Extract the [X, Y] coordinate from the center of the cell holding the provided text.  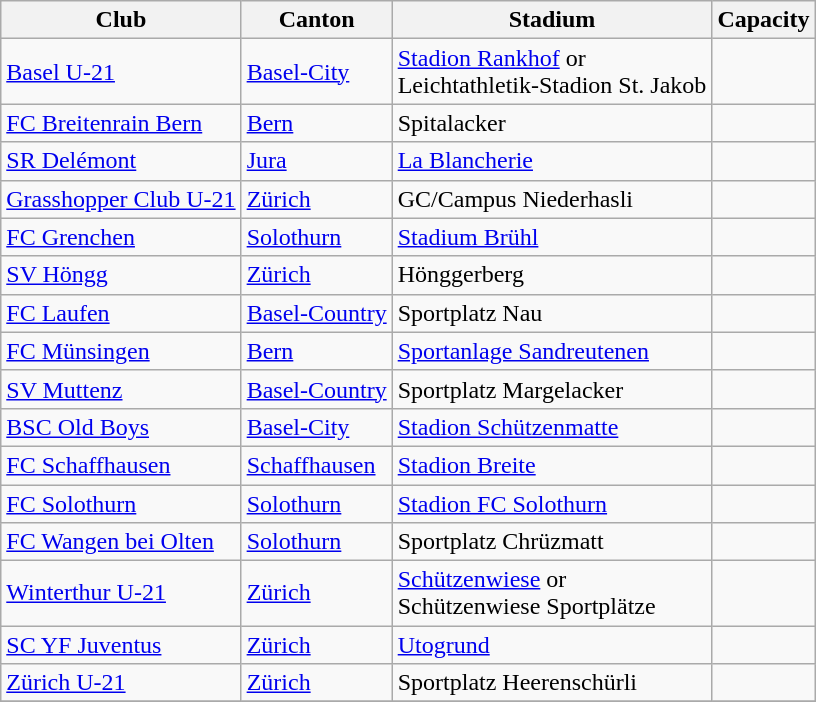
Capacity [764, 20]
Stadium Brühl [552, 237]
Sportplatz Heerenschürli [552, 683]
Schaffhausen [316, 465]
Winterthur U-21 [121, 594]
SR Delémont [121, 161]
Sportanlage Sandreutenen [552, 351]
La Blancherie [552, 161]
Canton [316, 20]
GC/Campus Niederhasli [552, 199]
FC Laufen [121, 313]
FC Schaffhausen [121, 465]
Spitalacker [552, 123]
FC Münsingen [121, 351]
Sportplatz Nau [552, 313]
Zürich U-21 [121, 683]
Stadium [552, 20]
Sportplatz Margelacker [552, 389]
Stadion Rankhof orLeichtathletik-Stadion St. Jakob [552, 72]
FC Grenchen [121, 237]
SV Muttenz [121, 389]
BSC Old Boys [121, 427]
Stadion FC Solothurn [552, 503]
SC YF Juventus [121, 645]
Stadion Breite [552, 465]
FC Breitenrain Bern [121, 123]
Sportplatz Chrüzmatt [552, 542]
Hönggerberg [552, 275]
Grasshopper Club U-21 [121, 199]
Basel U-21 [121, 72]
Utogrund [552, 645]
Jura [316, 161]
Club [121, 20]
FC Wangen bei Olten [121, 542]
SV Höngg [121, 275]
Stadion Schützenmatte [552, 427]
Schützenwiese orSchützenwiese Sportplätze [552, 594]
FC Solothurn [121, 503]
